Search for the cell housing the specified text and yield its (X, Y) center coordinate. 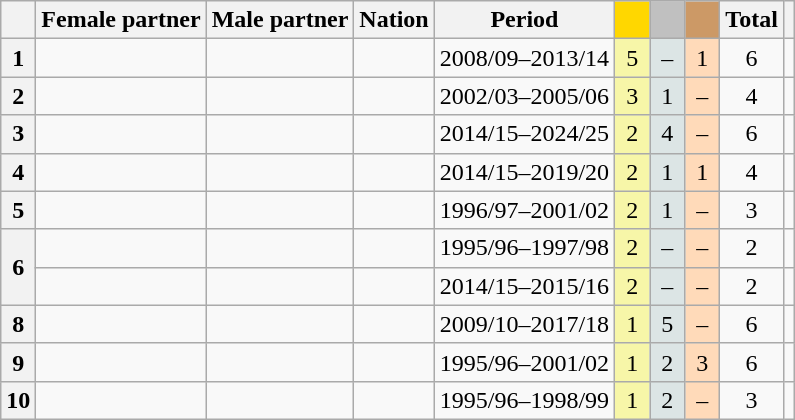
8 (18, 324)
9 (18, 362)
2009/10–2017/18 (524, 324)
1996/97–2001/02 (524, 210)
Total (752, 20)
2014/15–2019/20 (524, 172)
10 (18, 400)
2002/03–2005/06 (524, 96)
Period (524, 20)
Male partner (280, 20)
1995/96–2001/02 (524, 362)
2014/15–2024/25 (524, 134)
2014/15–2015/16 (524, 286)
1995/96–1997/98 (524, 248)
1995/96–1998/99 (524, 400)
2008/09–2013/14 (524, 58)
Nation (394, 20)
Female partner (121, 20)
